Locate the cell with the specified text and output its (x, y) center coordinate. 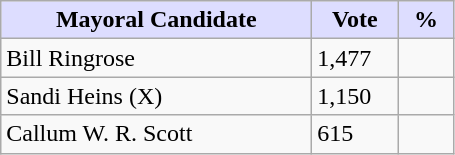
1,477 (355, 58)
Vote (355, 20)
1,150 (355, 96)
615 (355, 134)
Sandi Heins (X) (156, 96)
% (426, 20)
Callum W. R. Scott (156, 134)
Mayoral Candidate (156, 20)
Bill Ringrose (156, 58)
